Find where the given text appears and provide that cell's center as [X, Y] coordinate. 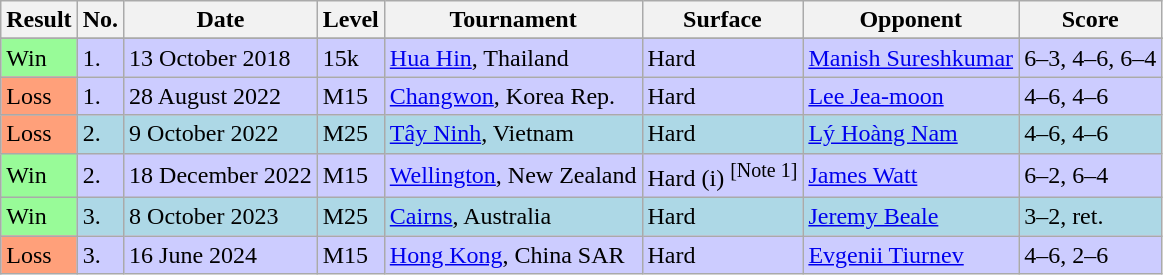
4–6, 2–6 [1090, 255]
Wellington, New Zealand [513, 176]
Surface [722, 20]
Hua Hin, Thailand [513, 58]
8 October 2023 [221, 217]
Tây Ninh, Vietnam [513, 134]
Opponent [911, 20]
Lý Hoàng Nam [911, 134]
16 June 2024 [221, 255]
Evgenii Tiurnev [911, 255]
Level [350, 20]
6–2, 6–4 [1090, 176]
3–2, ret. [1090, 217]
Hong Kong, China SAR [513, 255]
9 October 2022 [221, 134]
Cairns, Australia [513, 217]
Lee Jea-moon [911, 96]
28 August 2022 [221, 96]
15k [350, 58]
18 December 2022 [221, 176]
Manish Sureshkumar [911, 58]
Tournament [513, 20]
Result [39, 20]
Date [221, 20]
Hard (i) [Note 1] [722, 176]
Score [1090, 20]
6–3, 4–6, 6–4 [1090, 58]
Jeremy Beale [911, 217]
James Watt [911, 176]
No. [100, 20]
Changwon, Korea Rep. [513, 96]
13 October 2018 [221, 58]
